Return (X, Y) of the center of cell containing provided text 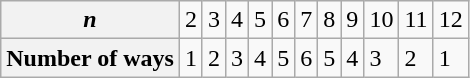
9 (352, 20)
12 (450, 20)
n (90, 20)
8 (330, 20)
7 (306, 20)
Number of ways (90, 58)
11 (416, 20)
10 (382, 20)
